Locate the cell with the specified text and output its (X, Y) center coordinate. 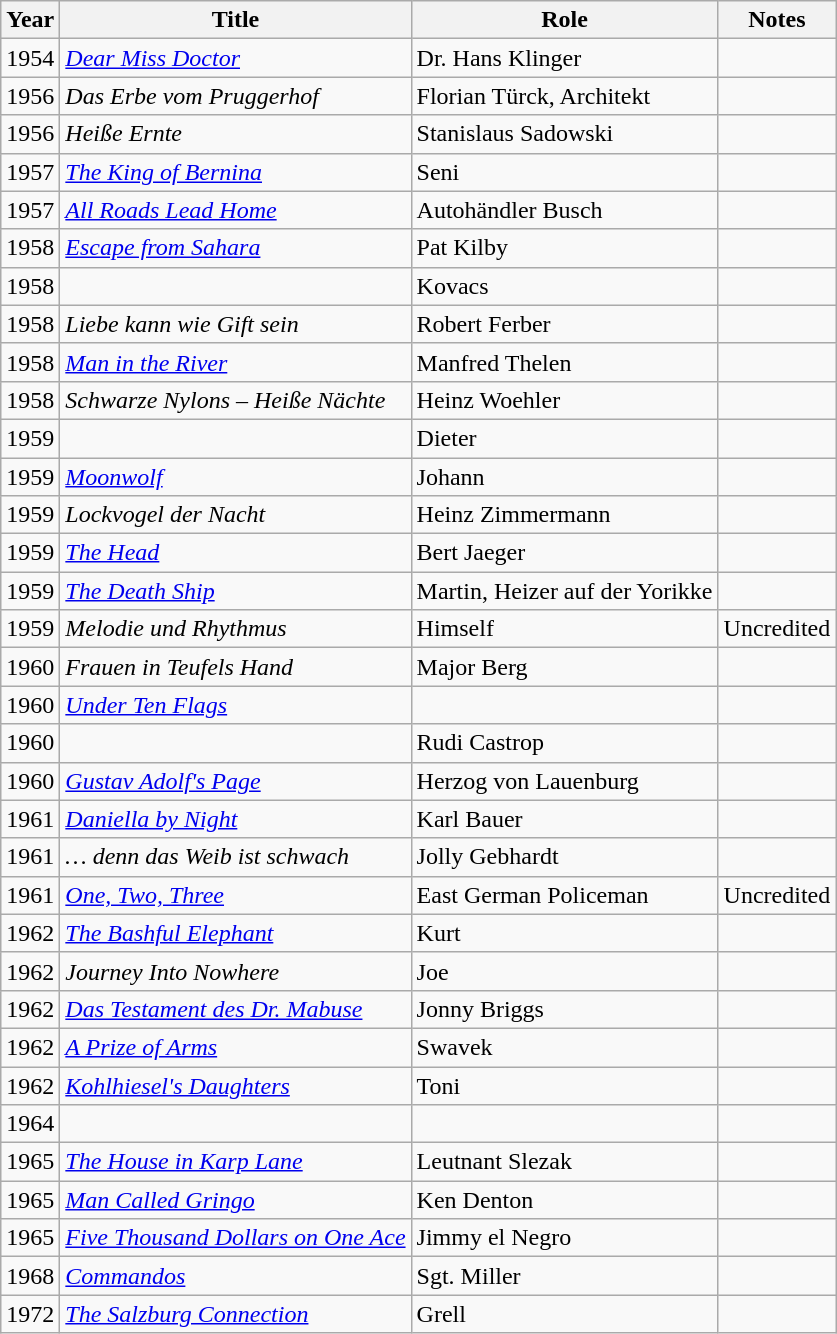
Escape from Sahara (236, 248)
Kovacs (564, 286)
Jimmy el Negro (564, 1238)
Karl Bauer (564, 819)
Joe (564, 971)
The Salzburg Connection (236, 1314)
Himself (564, 629)
Title (236, 20)
East German Policeman (564, 895)
The King of Bernina (236, 172)
Lockvogel der Nacht (236, 515)
Jonny Briggs (564, 1009)
1954 (30, 58)
Kurt (564, 933)
Rudi Castrop (564, 743)
Moonwolf (236, 477)
Ken Denton (564, 1200)
Melodie und Rhythmus (236, 629)
Frauen in Teufels Hand (236, 667)
Dieter (564, 438)
One, Two, Three (236, 895)
Under Ten Flags (236, 705)
Dr. Hans Klinger (564, 58)
Das Erbe vom Pruggerhof (236, 96)
Role (564, 20)
… denn das Weib ist schwach (236, 857)
Heinz Zimmermann (564, 515)
Seni (564, 172)
Year (30, 20)
Stanislaus Sadowski (564, 134)
Martin, Heizer auf der Yorikke (564, 591)
Five Thousand Dollars on One Ace (236, 1238)
Man Called Gringo (236, 1200)
Sgt. Miller (564, 1276)
Manfred Thelen (564, 362)
1968 (30, 1276)
Notes (777, 20)
Daniella by Night (236, 819)
Heiße Ernte (236, 134)
Das Testament des Dr. Mabuse (236, 1009)
Journey Into Nowhere (236, 971)
Herzog von Lauenburg (564, 781)
Jolly Gebhardt (564, 857)
Dear Miss Doctor (236, 58)
Johann (564, 477)
The Bashful Elephant (236, 933)
Swavek (564, 1047)
1972 (30, 1314)
Man in the River (236, 362)
Kohlhiesel's Daughters (236, 1085)
Schwarze Nylons – Heiße Nächte (236, 400)
1964 (30, 1124)
Pat Kilby (564, 248)
All Roads Lead Home (236, 210)
Florian Türck, Architekt (564, 96)
Toni (564, 1085)
Major Berg (564, 667)
Gustav Adolf's Page (236, 781)
The Death Ship (236, 591)
Leutnant Slezak (564, 1162)
The Head (236, 553)
Liebe kann wie Gift sein (236, 324)
A Prize of Arms (236, 1047)
Robert Ferber (564, 324)
Autohändler Busch (564, 210)
Commandos (236, 1276)
The House in Karp Lane (236, 1162)
Heinz Woehler (564, 400)
Grell (564, 1314)
Bert Jaeger (564, 553)
